Return (X, Y) of the center of cell containing provided text 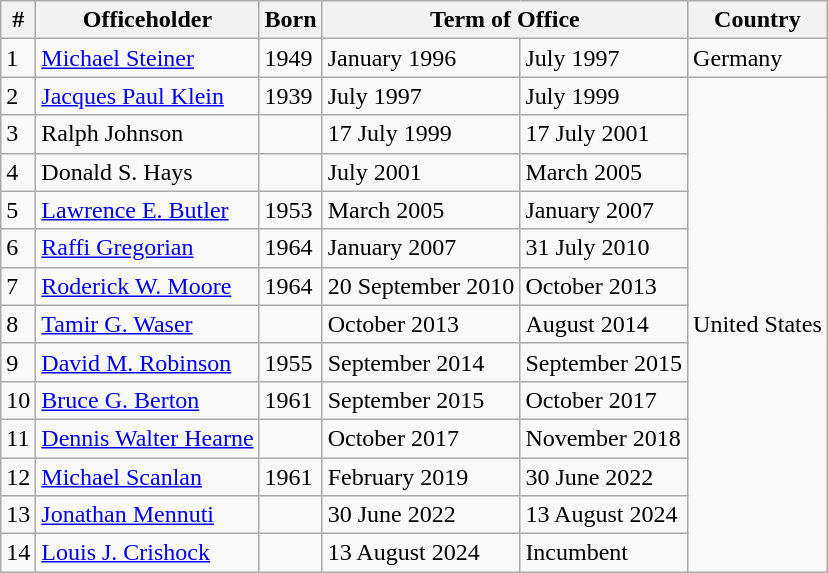
9 (18, 362)
Donald S. Hays (148, 172)
Lawrence E. Butler (148, 210)
12 (18, 477)
Country (758, 20)
1953 (290, 210)
13 (18, 515)
Raffi Gregorian (148, 248)
1 (18, 58)
Tamir G. Waser (148, 324)
7 (18, 286)
Dennis Walter Hearne (148, 438)
Louis J. Crishock (148, 553)
# (18, 20)
8 (18, 324)
Term of Office (504, 20)
17 July 1999 (421, 134)
September 2014 (421, 362)
1939 (290, 96)
August 2014 (604, 324)
United States (758, 324)
Michael Scanlan (148, 477)
Michael Steiner (148, 58)
4 (18, 172)
Incumbent (604, 553)
November 2018 (604, 438)
3 (18, 134)
Bruce G. Berton (148, 400)
17 July 2001 (604, 134)
20 September 2010 (421, 286)
Ralph Johnson (148, 134)
1949 (290, 58)
July 2001 (421, 172)
July 1999 (604, 96)
6 (18, 248)
Roderick W. Moore (148, 286)
Jacques Paul Klein (148, 96)
5 (18, 210)
1955 (290, 362)
February 2019 (421, 477)
31 July 2010 (604, 248)
Germany (758, 58)
10 (18, 400)
January 1996 (421, 58)
2 (18, 96)
14 (18, 553)
Officeholder (148, 20)
11 (18, 438)
David M. Robinson (148, 362)
Born (290, 20)
Jonathan Mennuti (148, 515)
